Determine the [X, Y] coordinate at the center of the cell enclosing the given text.  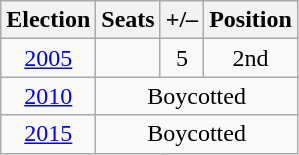
Election [48, 20]
2010 [48, 96]
2005 [48, 58]
2nd [251, 58]
Seats [128, 20]
Position [251, 20]
2015 [48, 134]
5 [182, 58]
+/– [182, 20]
